Provide the [X, Y] coordinate of the cell's center where the given text is located.  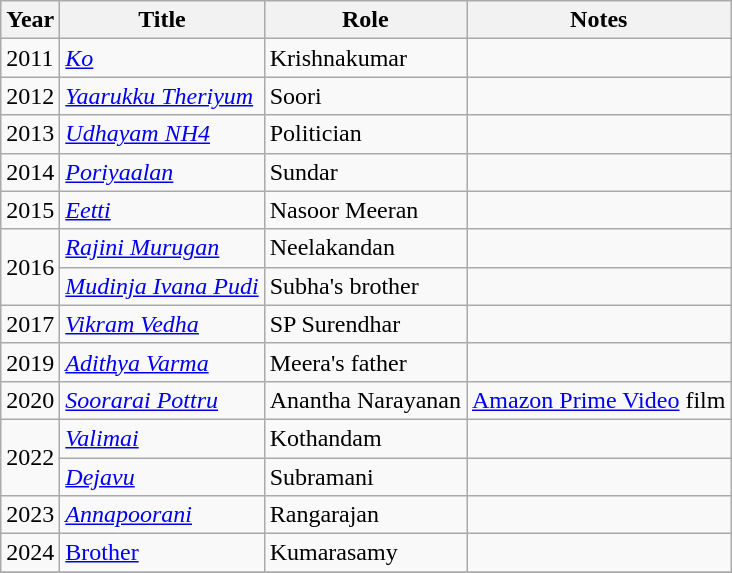
Eetti [162, 210]
2012 [30, 96]
Title [162, 20]
Subramani [365, 477]
Notes [598, 20]
Dejavu [162, 477]
Role [365, 20]
Subha's brother [365, 286]
Poriyaalan [162, 172]
Adithya Varma [162, 362]
Amazon Prime Video film [598, 400]
Vikram Vedha [162, 324]
2019 [30, 362]
2020 [30, 400]
Rangarajan [365, 515]
2016 [30, 267]
Year [30, 20]
Krishnakumar [365, 58]
2022 [30, 457]
Anantha Narayanan [365, 400]
Yaarukku Theriyum [162, 96]
Meera's father [365, 362]
Brother [162, 553]
Ko [162, 58]
Nasoor Meeran [365, 210]
2015 [30, 210]
Mudinja Ivana Pudi [162, 286]
2013 [30, 134]
Annapoorani [162, 515]
Sundar [365, 172]
2011 [30, 58]
Rajini Murugan [162, 248]
Kothandam [365, 438]
SP Surendhar [365, 324]
Neelakandan [365, 248]
Politician [365, 134]
2024 [30, 553]
2014 [30, 172]
2023 [30, 515]
2017 [30, 324]
Valimai [162, 438]
Udhayam NH4 [162, 134]
Soorarai Pottru [162, 400]
Soori [365, 96]
Kumarasamy [365, 553]
